Determine the (x, y) coordinate at the center of the cell enclosing the given text.  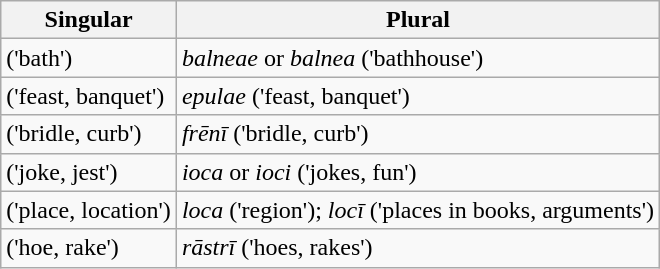
('place, location') (89, 210)
('joke, jest') (89, 172)
('bath') (89, 58)
frēnī ('bridle, curb') (418, 134)
('bridle, curb') (89, 134)
epulae ('feast, banquet') (418, 96)
Singular (89, 20)
Plural (418, 20)
('feast, banquet') (89, 96)
loca ('region'); locī ('places in books, arguments') (418, 210)
balneae or balnea ('bathhouse') (418, 58)
ioca or ioci ('jokes, fun') (418, 172)
('hoe, rake') (89, 248)
rāstrī ('hoes, rakes') (418, 248)
